Return [X, Y] of the center of cell containing provided text 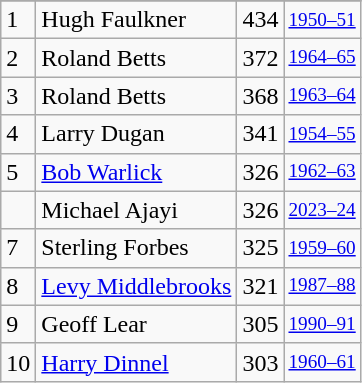
Larry Dugan [136, 134]
321 [260, 286]
1 [18, 20]
2023–24 [322, 210]
7 [18, 248]
305 [260, 324]
Hugh Faulkner [136, 20]
Sterling Forbes [136, 248]
3 [18, 96]
303 [260, 362]
1963–64 [322, 96]
Geoff Lear [136, 324]
Harry Dinnel [136, 362]
1990–91 [322, 324]
1987–88 [322, 286]
2 [18, 58]
325 [260, 248]
1964–65 [322, 58]
372 [260, 58]
Michael Ajayi [136, 210]
341 [260, 134]
8 [18, 286]
4 [18, 134]
9 [18, 324]
10 [18, 362]
1954–55 [322, 134]
1950–51 [322, 20]
1962–63 [322, 172]
434 [260, 20]
1960–61 [322, 362]
1959–60 [322, 248]
Levy Middlebrooks [136, 286]
Bob Warlick [136, 172]
5 [18, 172]
368 [260, 96]
